Identify which cell holds the provided text, then report its (x, y) central coordinate. 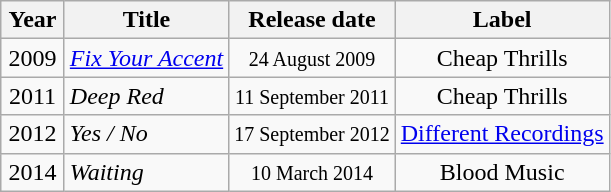
Yes / No (146, 134)
2009 (33, 58)
Title (146, 20)
Year (33, 20)
Waiting (146, 172)
2014 (33, 172)
Fix Your Accent (146, 58)
11 September 2011 (312, 96)
Blood Music (502, 172)
10 March 2014 (312, 172)
Label (502, 20)
24 August 2009 (312, 58)
Different Recordings (502, 134)
2011 (33, 96)
2012 (33, 134)
17 September 2012 (312, 134)
Release date (312, 20)
Deep Red (146, 96)
